Pinpoint the cell where the given text exists, returning its [x, y] midpoint coordinate. 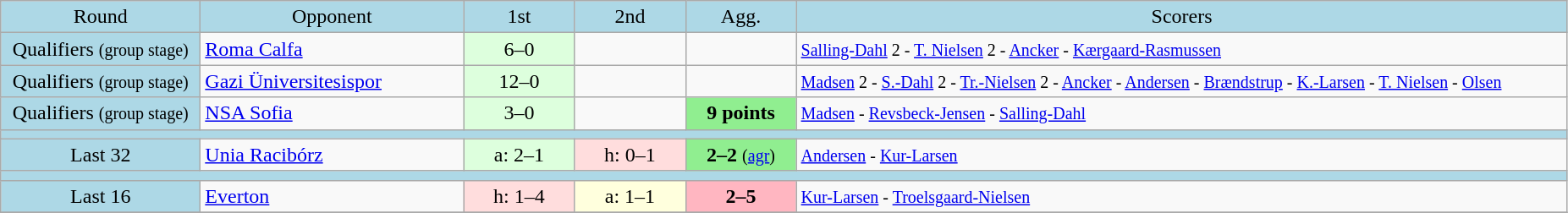
2nd [630, 17]
Madsen 2 - S.-Dahl 2 - Tr.-Nielsen 2 - Ancker - Andersen - Brændstrup - K.-Larsen - T. Nielsen - Olsen [1181, 81]
a: 2–1 [520, 155]
NSA Sofia [332, 113]
h: 0–1 [630, 155]
Gazi Üniversitesispor [332, 81]
Agg. [741, 17]
1st [520, 17]
Unia Racibórz [332, 155]
Everton [332, 196]
Madsen - Revsbeck-Jensen - Salling-Dahl [1181, 113]
Last 16 [101, 196]
Last 32 [101, 155]
Scorers [1181, 17]
Round [101, 17]
Roma Calfa [332, 49]
12–0 [520, 81]
9 points [741, 113]
3–0 [520, 113]
a: 1–1 [630, 196]
Opponent [332, 17]
2–5 [741, 196]
Andersen - Kur-Larsen [1181, 155]
Salling-Dahl 2 - T. Nielsen 2 - Ancker - Kærgaard-Rasmussen [1181, 49]
Kur-Larsen - Troelsgaard-Nielsen [1181, 196]
h: 1–4 [520, 196]
6–0 [520, 49]
2–2 (agr) [741, 155]
